Determine the [x, y] coordinate at the center of the cell enclosing the given text.  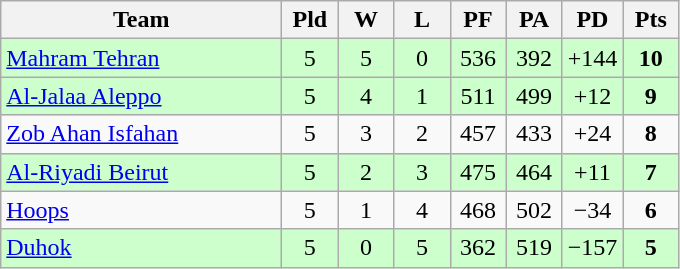
499 [534, 96]
L [422, 20]
+24 [592, 134]
Zob Ahan Isfahan [142, 134]
362 [478, 248]
PA [534, 20]
Hoops [142, 210]
7 [651, 172]
+11 [592, 172]
−34 [592, 210]
502 [534, 210]
6 [651, 210]
W [366, 20]
8 [651, 134]
Team [142, 20]
Al-Riyadi Beirut [142, 172]
536 [478, 58]
464 [534, 172]
468 [478, 210]
457 [478, 134]
Pts [651, 20]
+144 [592, 58]
9 [651, 96]
Mahram Tehran [142, 58]
Pld [310, 20]
10 [651, 58]
519 [534, 248]
Al-Jalaa Aleppo [142, 96]
+12 [592, 96]
475 [478, 172]
433 [534, 134]
Duhok [142, 248]
−157 [592, 248]
PF [478, 20]
PD [592, 20]
392 [534, 58]
511 [478, 96]
